Pinpoint the cell where the given text exists, returning its (X, Y) midpoint coordinate. 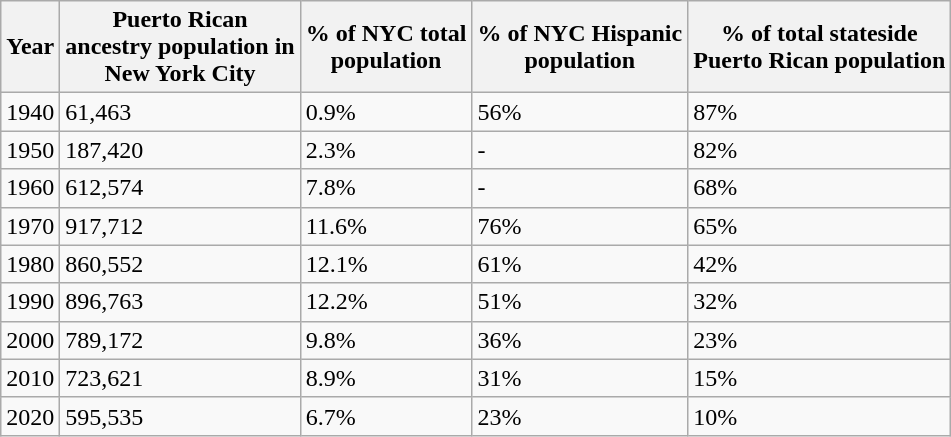
61% (580, 264)
61,463 (180, 112)
65% (820, 226)
68% (820, 188)
7.8% (386, 188)
6.7% (386, 416)
87% (820, 112)
% of NYC total population (386, 47)
56% (580, 112)
32% (820, 302)
612,574 (180, 188)
76% (580, 226)
1970 (30, 226)
31% (580, 378)
36% (580, 340)
42% (820, 264)
8.9% (386, 378)
860,552 (180, 264)
12.1% (386, 264)
51% (580, 302)
% of total stateside Puerto Rican population (820, 47)
Year (30, 47)
595,535 (180, 416)
723,621 (180, 378)
2000 (30, 340)
1990 (30, 302)
11.6% (386, 226)
12.2% (386, 302)
0.9% (386, 112)
917,712 (180, 226)
2.3% (386, 150)
Puerto Rican ancestry population in New York City (180, 47)
2020 (30, 416)
10% (820, 416)
1980 (30, 264)
789,172 (180, 340)
% of NYC Hispanic population (580, 47)
82% (820, 150)
896,763 (180, 302)
187,420 (180, 150)
1960 (30, 188)
15% (820, 378)
9.8% (386, 340)
1950 (30, 150)
1940 (30, 112)
2010 (30, 378)
